Return the (x, y) coordinate for the center point of the cell that contains the specified text.  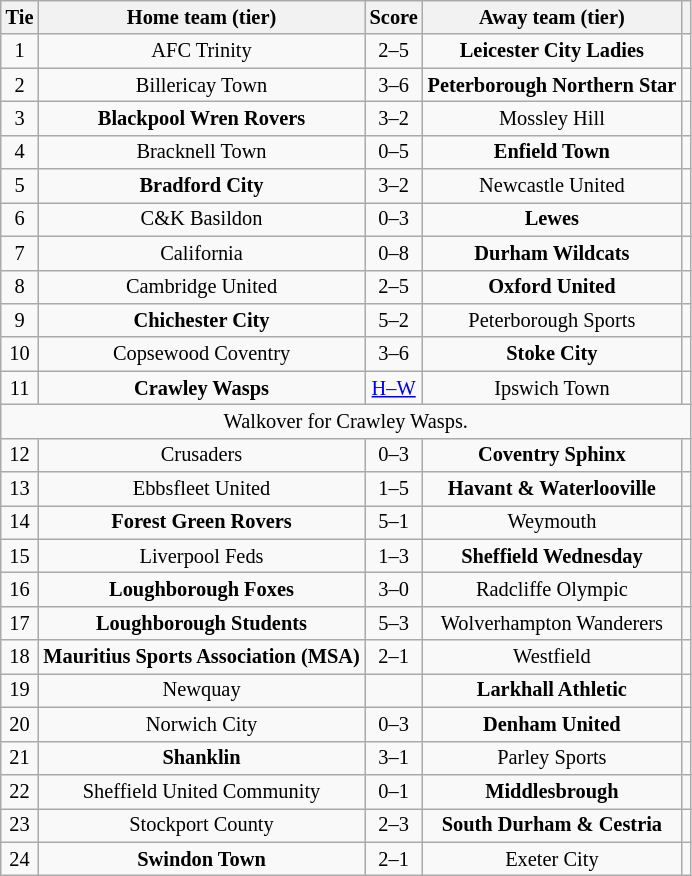
Middlesbrough (552, 791)
Denham United (552, 724)
Radcliffe Olympic (552, 589)
Newquay (201, 690)
Home team (tier) (201, 17)
0–1 (394, 791)
Forest Green Rovers (201, 522)
21 (20, 758)
Enfield Town (552, 152)
Sheffield United Community (201, 791)
1–3 (394, 556)
5–1 (394, 522)
1 (20, 51)
2–3 (394, 825)
8 (20, 287)
Norwich City (201, 724)
Peterborough Sports (552, 320)
Newcastle United (552, 186)
24 (20, 859)
10 (20, 354)
Swindon Town (201, 859)
20 (20, 724)
0–5 (394, 152)
Copsewood Coventry (201, 354)
Larkhall Athletic (552, 690)
Wolverhampton Wanderers (552, 623)
Loughborough Students (201, 623)
9 (20, 320)
14 (20, 522)
Stoke City (552, 354)
Ipswich Town (552, 388)
Crawley Wasps (201, 388)
3 (20, 118)
0–8 (394, 253)
Weymouth (552, 522)
Shanklin (201, 758)
Mossley Hill (552, 118)
23 (20, 825)
6 (20, 219)
2 (20, 85)
11 (20, 388)
5–3 (394, 623)
Loughborough Foxes (201, 589)
Mauritius Sports Association (MSA) (201, 657)
3–0 (394, 589)
22 (20, 791)
Havant & Waterlooville (552, 489)
H–W (394, 388)
Ebbsfleet United (201, 489)
17 (20, 623)
Exeter City (552, 859)
Bradford City (201, 186)
15 (20, 556)
South Durham & Cestria (552, 825)
Oxford United (552, 287)
4 (20, 152)
Coventry Sphinx (552, 455)
Chichester City (201, 320)
13 (20, 489)
California (201, 253)
Walkover for Crawley Wasps. (346, 421)
5 (20, 186)
18 (20, 657)
Blackpool Wren Rovers (201, 118)
Durham Wildcats (552, 253)
7 (20, 253)
5–2 (394, 320)
Score (394, 17)
12 (20, 455)
Stockport County (201, 825)
3–1 (394, 758)
Westfield (552, 657)
Billericay Town (201, 85)
19 (20, 690)
Crusaders (201, 455)
Liverpool Feds (201, 556)
Lewes (552, 219)
Tie (20, 17)
Sheffield Wednesday (552, 556)
Cambridge United (201, 287)
Away team (tier) (552, 17)
AFC Trinity (201, 51)
Bracknell Town (201, 152)
Peterborough Northern Star (552, 85)
Leicester City Ladies (552, 51)
16 (20, 589)
1–5 (394, 489)
C&K Basildon (201, 219)
Parley Sports (552, 758)
